Find where the given text appears and provide that cell's center as [x, y] coordinate. 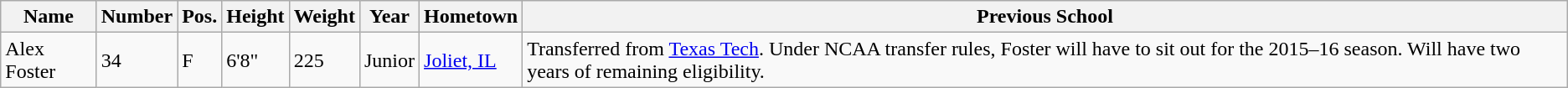
6'8" [255, 60]
Year [389, 17]
Previous School [1045, 17]
Joliet, IL [471, 60]
F [199, 60]
34 [137, 60]
Number [137, 17]
Name [49, 17]
Weight [324, 17]
Junior [389, 60]
225 [324, 60]
Hometown [471, 17]
Height [255, 17]
Alex Foster [49, 60]
Pos. [199, 17]
